Output the (x, y) coordinate of the center of the cell containing the given text.  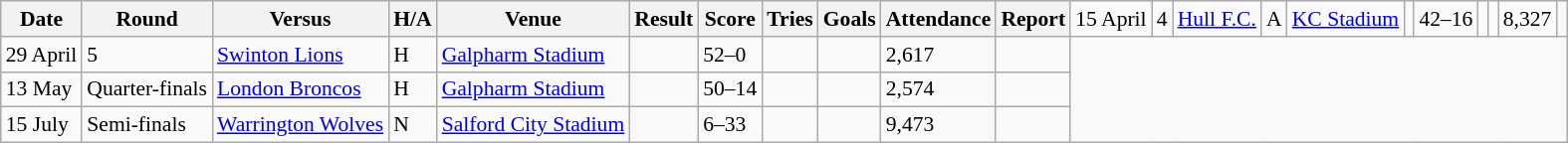
Result (663, 19)
Report (1033, 19)
London Broncos (301, 89)
KC Stadium (1346, 19)
52–0 (730, 55)
8,327 (1527, 19)
15 April (1111, 19)
Hull F.C. (1217, 19)
Swinton Lions (301, 55)
50–14 (730, 89)
Score (730, 19)
Attendance (939, 19)
6–33 (730, 125)
Tries (789, 19)
29 April (42, 55)
13 May (42, 89)
Round (147, 19)
Venue (534, 19)
N (412, 125)
4 (1163, 19)
Versus (301, 19)
Date (42, 19)
2,617 (939, 55)
H/A (412, 19)
2,574 (939, 89)
Warrington Wolves (301, 125)
5 (147, 55)
42–16 (1446, 19)
A (1274, 19)
Goals (850, 19)
Quarter-finals (147, 89)
9,473 (939, 125)
15 July (42, 125)
Semi-finals (147, 125)
Salford City Stadium (534, 125)
